Return (x, y) of the center of cell containing provided text 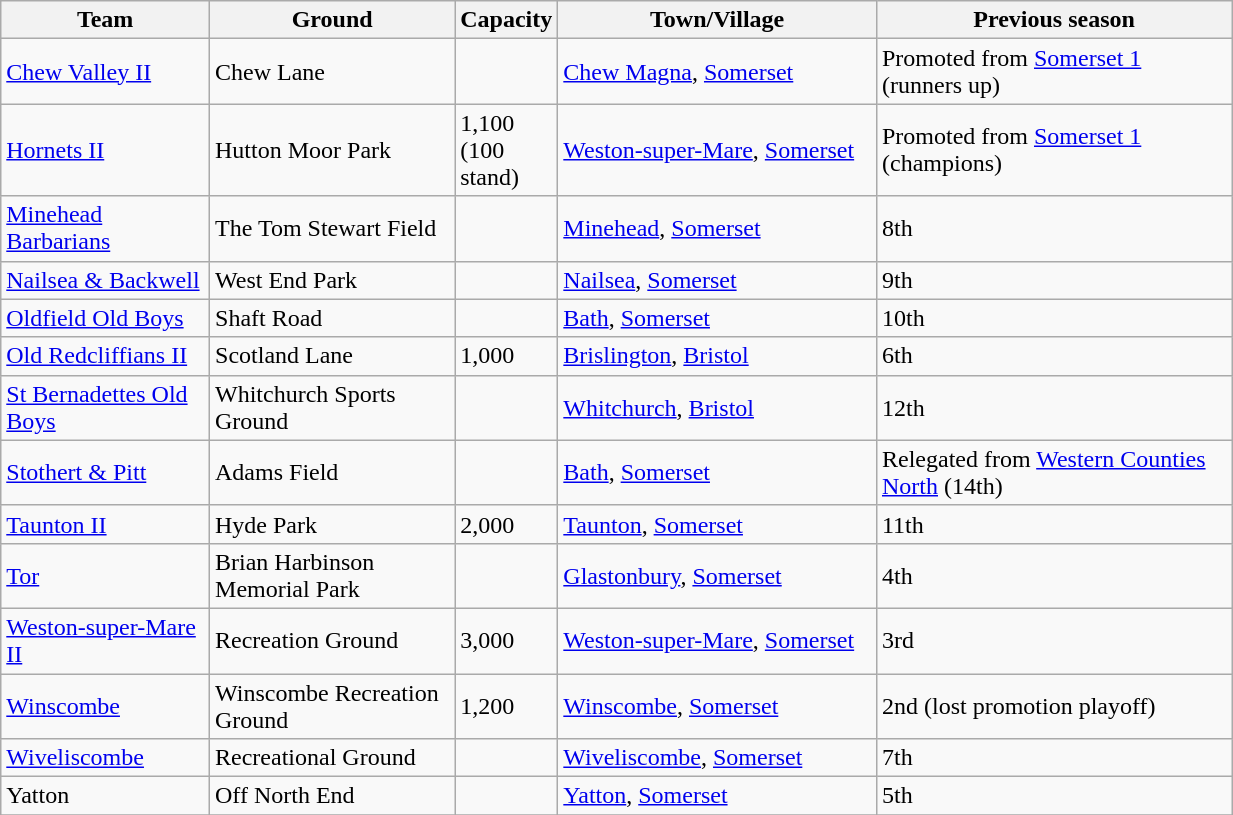
Nailsea, Somerset (718, 280)
Hutton Moor Park (332, 150)
Shaft Road (332, 318)
Capacity (506, 20)
Glastonbury, Somerset (718, 576)
St Bernadettes Old Boys (106, 408)
Stothert & Pitt (106, 472)
Recreation Ground (332, 640)
Previous season (1054, 20)
3,000 (506, 640)
Town/Village (718, 20)
Team (106, 20)
Winscombe, Somerset (718, 706)
Hyde Park (332, 524)
6th (1054, 356)
Yatton (106, 796)
Oldfield Old Boys (106, 318)
Taunton II (106, 524)
7th (1054, 758)
Chew Magna, Somerset (718, 72)
1,100 (100 stand) (506, 150)
Winscombe (106, 706)
1,200 (506, 706)
10th (1054, 318)
2,000 (506, 524)
Chew Lane (332, 72)
2nd (lost promotion playoff) (1054, 706)
Yatton, Somerset (718, 796)
4th (1054, 576)
Wiveliscombe (106, 758)
Relegated from Western Counties North (14th) (1054, 472)
The Tom Stewart Field (332, 228)
West End Park (332, 280)
Tor (106, 576)
Recreational Ground (332, 758)
Taunton, Somerset (718, 524)
Promoted from Somerset 1 (runners up) (1054, 72)
9th (1054, 280)
Brian Harbinson Memorial Park (332, 576)
Minehead, Somerset (718, 228)
Adams Field (332, 472)
Whitchurch, Bristol (718, 408)
1,000 (506, 356)
Minehead Barbarians (106, 228)
Chew Valley II (106, 72)
Ground (332, 20)
Weston-super-Mare II (106, 640)
Whitchurch Sports Ground (332, 408)
8th (1054, 228)
Brislington, Bristol (718, 356)
Promoted from Somerset 1 (champions) (1054, 150)
12th (1054, 408)
11th (1054, 524)
Scotland Lane (332, 356)
Off North End (332, 796)
Winscombe Recreation Ground (332, 706)
Wiveliscombe, Somerset (718, 758)
Hornets II (106, 150)
Old Redcliffians II (106, 356)
Nailsea & Backwell (106, 280)
3rd (1054, 640)
5th (1054, 796)
